Scan for the cell matching the given text and deliver its (x, y) coordinate at center. 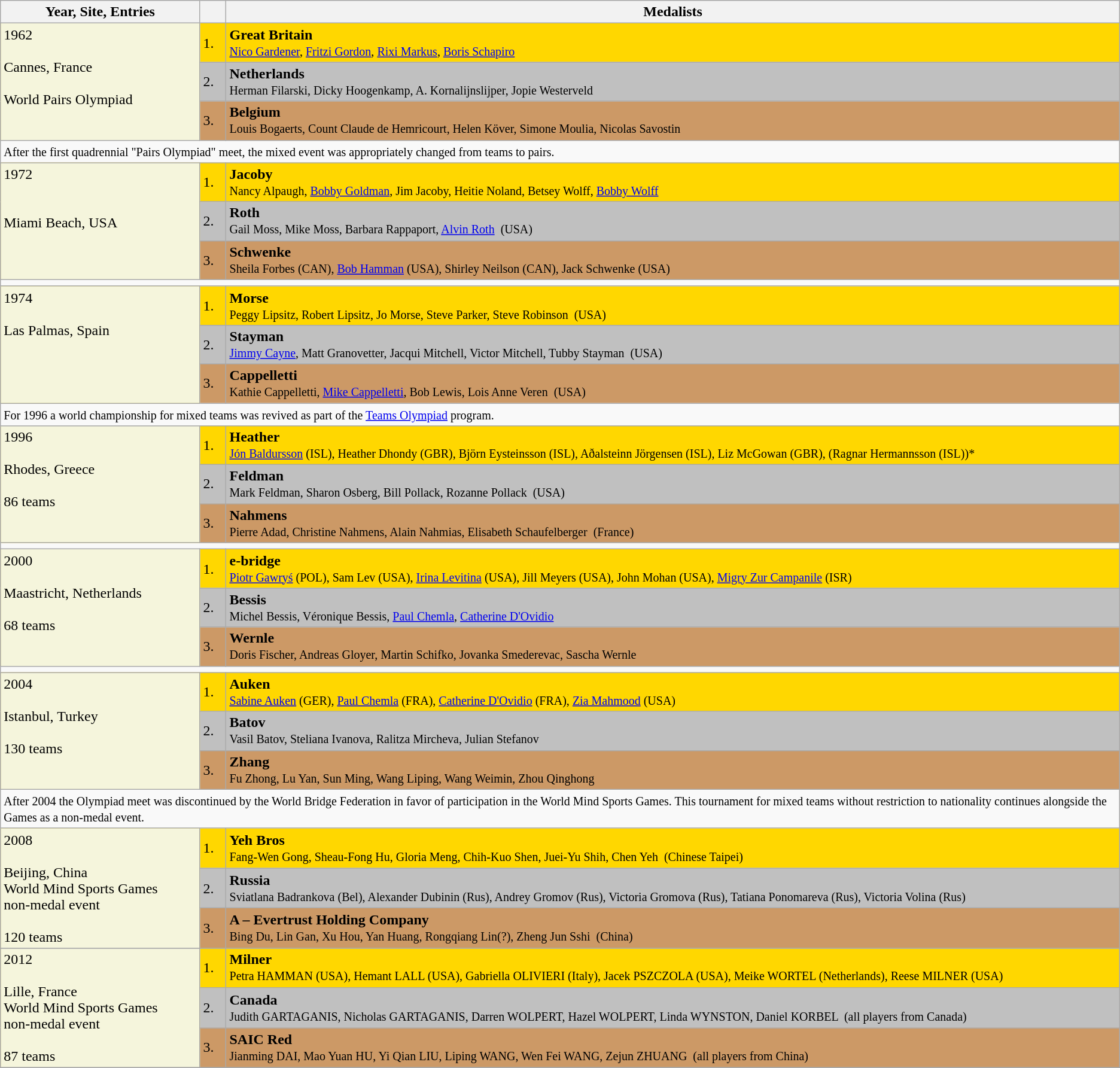
Great Britain Nico Gardener, Fritzi Gordon, Rixi Markus, Boris Schapiro (672, 43)
1974 Las Palmas, Spain (101, 345)
1962 Cannes, France World Pairs Olympiad (101, 81)
For 1996 a world championship for mixed teams was revived as part of the Teams Olympiad program. (560, 415)
Netherlands Herman Filarski, Dicky Hoogenkamp, A. Kornalijnslijper, Jopie Westerveld (672, 81)
Bessis Michel Bessis, Véronique Bessis, Paul Chemla, Catherine D'Ovidio (672, 608)
Roth Gail Moss, Mike Moss, Barbara Rappaport, Alvin Roth (USA) (672, 221)
After the first quadrennial "Pairs Olympiad" meet, the mixed event was appropriately changed from teams to pairs. (560, 151)
2004 Istanbul, Turkey 130 teams (101, 731)
Jacoby Nancy Alpaugh, Bobby Goldman, Jim Jacoby, Heitie Noland, Betsey Wolff, Bobby Wolff (672, 182)
Medalists (672, 12)
2012 Lille, France World Mind Sports Games non-medal event 87 teams (101, 1008)
e-bridge Piotr Gawryś (POL), Sam Lev (USA), Irina Levitina (USA), Jill Meyers (USA), John Mohan (USA), Migry Zur Campanile (ISR) (672, 568)
1972Miami Beach, USA (101, 221)
2000 Maastricht, Netherlands 68 teams (101, 608)
Milner Petra HAMMAN (USA), Hemant LALL (USA), Gabriella OLIVIERI (Italy), Jacek PSZCZOLA (USA), Meike WORTEL (Netherlands), Reese MILNER (USA) (672, 968)
Batov Vasil Batov, Steliana Ivanova, Ralitza Mircheva, Julian Stefanov (672, 731)
Zhang Fu Zhong, Lu Yan, Sun Ming, Wang Liping, Wang Weimin, Zhou Qinghong (672, 769)
A – Evertrust Holding Company Bing Du, Lin Gan, Xu Hou, Yan Huang, Rongqiang Lin(?), Zheng Jun Sshi (China) (672, 929)
Belgium Louis Bogaerts, Count Claude de Hemricourt, Helen Köver, Simone Moulia, Nicolas Savostin (672, 121)
SchwenkeSheila Forbes (CAN), Bob Hamman (USA), Shirley Neilson (CAN), Jack Schwenke (USA) (672, 260)
SAIC Red Jianming DAI, Mao Yuan HU, Yi Qian LIU, Liping WANG, Wen Fei WANG, Zejun ZHUANG (all players from China) (672, 1048)
Auken Sabine Auken (GER), Paul Chemla (FRA), Catherine D'Ovidio (FRA), Zia Mahmood (USA) (672, 692)
Stayman Jimmy Cayne, Matt Granovetter, Jacqui Mitchell, Victor Mitchell, Tubby Stayman (USA) (672, 345)
Yeh Bros Fang-Wen Gong, Sheau-Fong Hu, Gloria Meng, Chih-Kuo Shen, Juei-Yu Shih, Chen Yeh (Chinese Taipei) (672, 848)
Morse Peggy Lipsitz, Robert Lipsitz, Jo Morse, Steve Parker, Steve Robinson (USA) (672, 305)
1996 Rhodes, Greece 86 teams (101, 485)
Wernle Doris Fischer, Andreas Gloyer, Martin Schifko, Jovanka Smederevac, Sascha Wernle (672, 646)
Canada Judith GARTAGANIS, Nicholas GARTAGANIS, Darren WOLPERT, Hazel WOLPERT, Linda WYNSTON, Daniel KORBEL (all players from Canada) (672, 1008)
2008 Beijing, China World Mind Sports Games non-medal event 120 teams (101, 888)
Feldman Mark Feldman, Sharon Osberg, Bill Pollack, Rozanne Pollack (USA) (672, 485)
Year, Site, Entries (101, 12)
Nahmens Pierre Adad, Christine Nahmens, Alain Nahmias, Elisabeth Schaufelberger (France) (672, 523)
Cappelletti Kathie Cappelletti, Mike Cappelletti, Bob Lewis, Lois Anne Veren (USA) (672, 383)
